Find where the given text appears and provide that cell's center as [X, Y] coordinate. 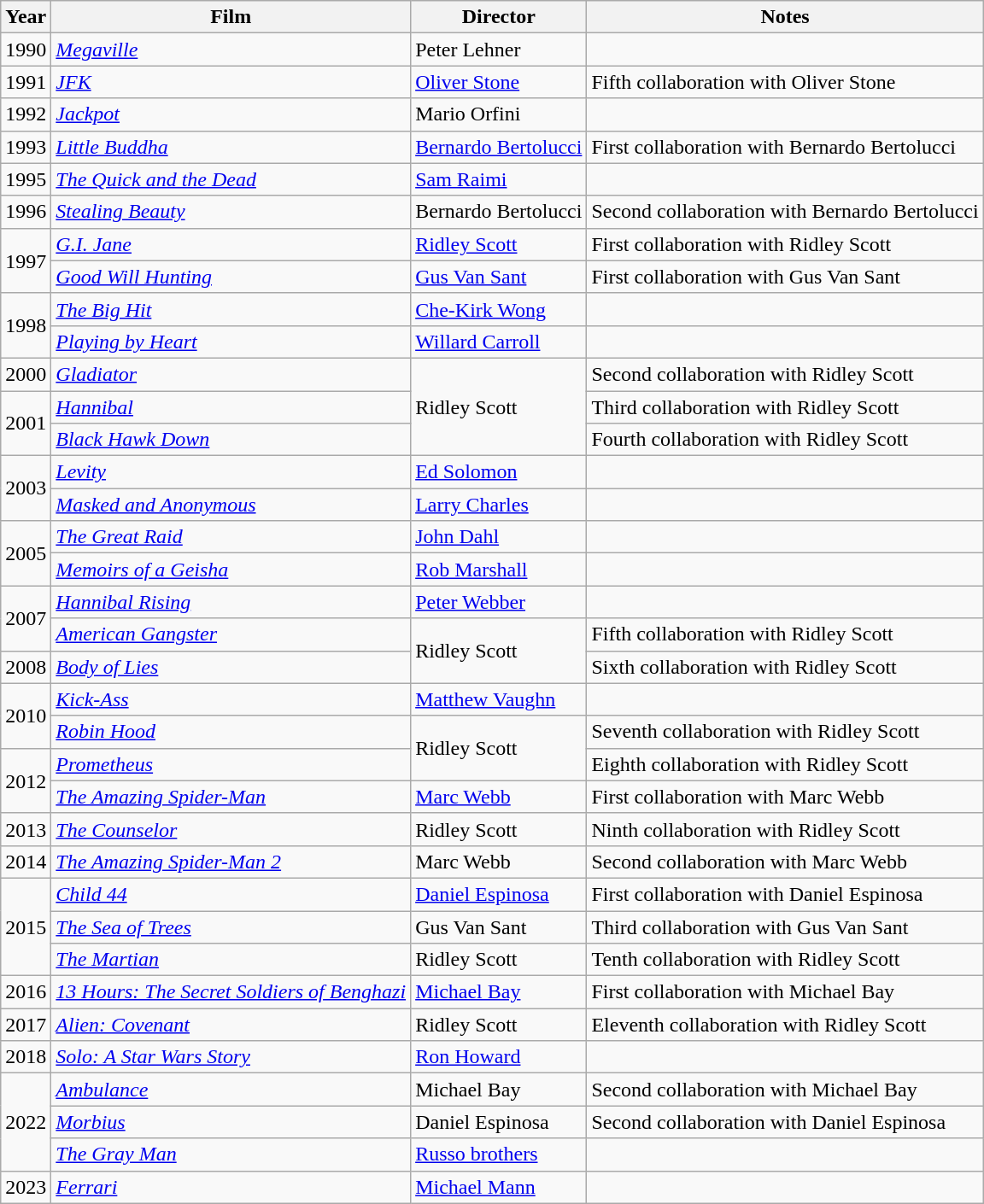
Fifth collaboration with Oliver Stone [785, 82]
Jackpot [231, 114]
Peter Lehner [499, 50]
Masked and Anonymous [231, 505]
Peter Webber [499, 602]
2017 [26, 1025]
Hannibal Rising [231, 602]
Rob Marshall [499, 570]
Ninth collaboration with Ridley Scott [785, 829]
2022 [26, 1122]
2003 [26, 488]
Ambulance [231, 1090]
Good Will Hunting [231, 277]
First collaboration with Ridley Scott [785, 244]
Film [231, 17]
First collaboration with Gus Van Sant [785, 277]
The Counselor [231, 829]
Director [499, 17]
Larry Charles [499, 505]
The Great Raid [231, 537]
Year [26, 17]
Stealing Beauty [231, 212]
Second collaboration with Ridley Scott [785, 374]
Ed Solomon [499, 472]
G.I. Jane [231, 244]
2000 [26, 374]
Ferrari [231, 1187]
Sam Raimi [499, 179]
2010 [26, 716]
Eighth collaboration with Ridley Scott [785, 764]
Solo: A Star Wars Story [231, 1057]
Mario Orfini [499, 114]
Notes [785, 17]
The Amazing Spider-Man [231, 797]
Memoirs of a Geisha [231, 570]
Body of Lies [231, 667]
Kick-Ass [231, 699]
The Martian [231, 960]
Levity [231, 472]
2023 [26, 1187]
1993 [26, 147]
Third collaboration with Ridley Scott [785, 407]
First collaboration with Marc Webb [785, 797]
Second collaboration with Michael Bay [785, 1090]
Sixth collaboration with Ridley Scott [785, 667]
1992 [26, 114]
Michael Mann [499, 1187]
Fifth collaboration with Ridley Scott [785, 634]
Black Hawk Down [231, 440]
1998 [26, 325]
2005 [26, 553]
2016 [26, 992]
The Gray Man [231, 1154]
Child 44 [231, 894]
Ron Howard [499, 1057]
Matthew Vaughn [499, 699]
American Gangster [231, 634]
Second collaboration with Bernardo Bertolucci [785, 212]
The Big Hit [231, 309]
1997 [26, 260]
First collaboration with Daniel Espinosa [785, 894]
1990 [26, 50]
2001 [26, 424]
Morbius [231, 1122]
Little Buddha [231, 147]
Eleventh collaboration with Ridley Scott [785, 1025]
1991 [26, 82]
2012 [26, 780]
Second collaboration with Daniel Espinosa [785, 1122]
Gladiator [231, 374]
Playing by Heart [231, 342]
Robin Hood [231, 732]
13 Hours: The Secret Soldiers of Benghazi [231, 992]
Oliver Stone [499, 82]
Tenth collaboration with Ridley Scott [785, 960]
The Quick and the Dead [231, 179]
Fourth collaboration with Ridley Scott [785, 440]
Second collaboration with Marc Webb [785, 862]
First collaboration with Michael Bay [785, 992]
JFK [231, 82]
2007 [26, 618]
First collaboration with Bernardo Bertolucci [785, 147]
John Dahl [499, 537]
Che-Kirk Wong [499, 309]
The Amazing Spider-Man 2 [231, 862]
Prometheus [231, 764]
Third collaboration with Gus Van Sant [785, 926]
2013 [26, 829]
Willard Carroll [499, 342]
2014 [26, 862]
2018 [26, 1057]
Russo brothers [499, 1154]
Megaville [231, 50]
Alien: Covenant [231, 1025]
2015 [26, 926]
1996 [26, 212]
2008 [26, 667]
Hannibal [231, 407]
Seventh collaboration with Ridley Scott [785, 732]
The Sea of Trees [231, 926]
1995 [26, 179]
